Determine the [X, Y] coordinate at the center of the cell enclosing the given text.  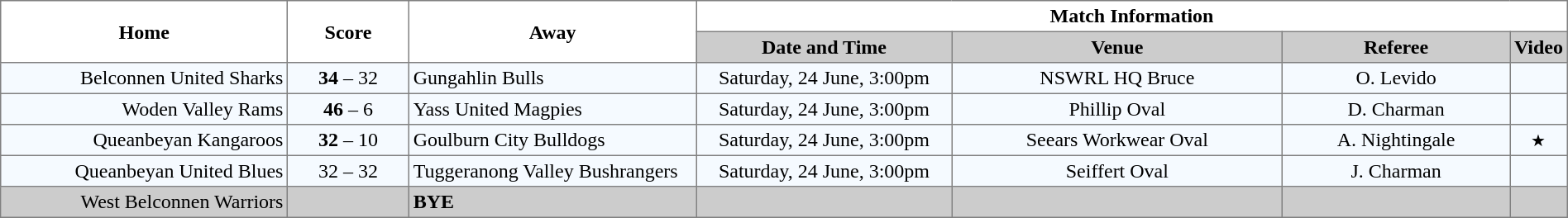
Seiffert Oval [1116, 171]
Score [349, 31]
Belconnen United Sharks [144, 78]
★ [1539, 140]
NSWRL HQ Bruce [1116, 78]
Phillip Oval [1116, 109]
West Belconnen Warriors [144, 202]
Gungahlin Bulls [552, 78]
BYE [552, 202]
Home [144, 31]
O. Levido [1396, 78]
Away [552, 31]
Seears Workwear Oval [1116, 140]
J. Charman [1396, 171]
A. Nightingale [1396, 140]
34 – 32 [349, 78]
Goulburn City Bulldogs [552, 140]
Venue [1116, 47]
Referee [1396, 47]
D. Charman [1396, 109]
32 – 10 [349, 140]
Queanbeyan Kangaroos [144, 140]
Date and Time [824, 47]
Woden Valley Rams [144, 109]
Yass United Magpies [552, 109]
Queanbeyan United Blues [144, 171]
Video [1539, 47]
Match Information [1132, 17]
46 – 6 [349, 109]
Tuggeranong Valley Bushrangers [552, 171]
32 – 32 [349, 171]
